Identify which cell holds the provided text, then report its [X, Y] central coordinate. 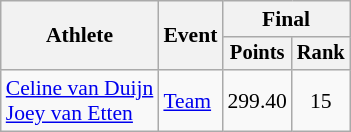
Team [190, 100]
299.40 [256, 100]
Points [256, 54]
Athlete [80, 36]
Final [286, 19]
Celine van DuijnJoey van Etten [80, 100]
15 [321, 100]
Rank [321, 54]
Event [190, 36]
